Scan for the cell matching the given text and deliver its [X, Y] coordinate at center. 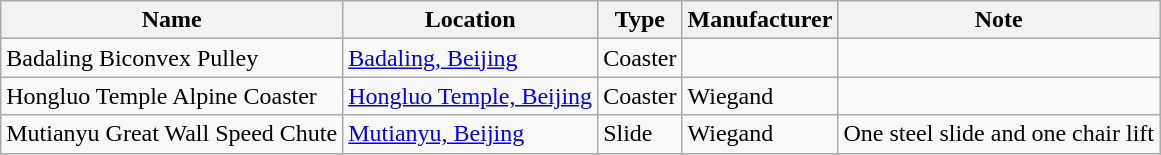
Slide [640, 134]
Mutianyu, Beijing [470, 134]
One steel slide and one chair lift [999, 134]
Badaling, Beijing [470, 58]
Location [470, 20]
Note [999, 20]
Name [172, 20]
Mutianyu Great Wall Speed Chute [172, 134]
Hongluo Temple Alpine Coaster [172, 96]
Manufacturer [760, 20]
Badaling Biconvex Pulley [172, 58]
Hongluo Temple, Beijing [470, 96]
Type [640, 20]
